Detect which cell encompasses the target text, then output its (x, y) center coordinate. 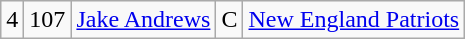
Jake Andrews (144, 20)
New England Patriots (354, 20)
4 (12, 20)
C (230, 20)
107 (48, 20)
